Locate the cell with the specified text and output its (X, Y) center coordinate. 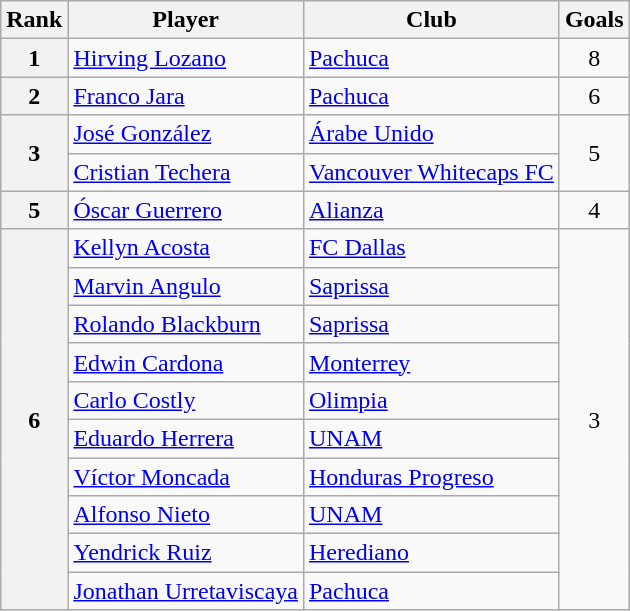
Víctor Moncada (186, 477)
Alfonso Nieto (186, 515)
Árabe Unido (431, 134)
2 (34, 96)
Monterrey (431, 362)
Club (431, 20)
Rolando Blackburn (186, 324)
Carlo Costly (186, 400)
Olimpia (431, 400)
Vancouver Whitecaps FC (431, 172)
FC Dallas (431, 248)
Player (186, 20)
José González (186, 134)
Goals (594, 20)
Cristian Techera (186, 172)
Marvin Angulo (186, 286)
Yendrick Ruiz (186, 553)
Eduardo Herrera (186, 438)
4 (594, 210)
Óscar Guerrero (186, 210)
Honduras Progreso (431, 477)
Rank (34, 20)
Jonathan Urretaviscaya (186, 591)
Alianza (431, 210)
8 (594, 58)
Edwin Cardona (186, 362)
Franco Jara (186, 96)
Kellyn Acosta (186, 248)
Hirving Lozano (186, 58)
Herediano (431, 553)
1 (34, 58)
